Extract the [X, Y] coordinate from the center of the cell holding the provided text.  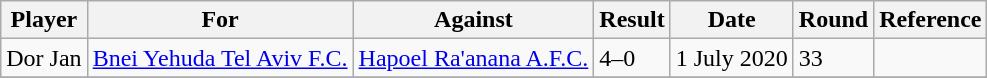
Player [44, 20]
Hapoel Ra'anana A.F.C. [474, 58]
4–0 [632, 58]
Date [732, 20]
1 July 2020 [732, 58]
Dor Jan [44, 58]
33 [833, 58]
Reference [930, 20]
For [220, 20]
Round [833, 20]
Against [474, 20]
Result [632, 20]
Bnei Yehuda Tel Aviv F.C. [220, 58]
